For the text-containing cell, return its midpoint in (x, y) coordinate format. 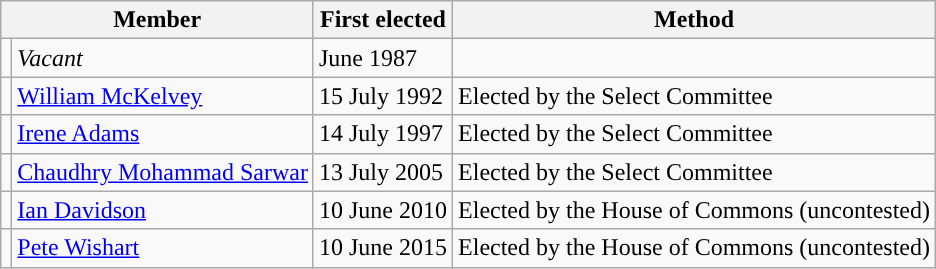
Vacant (163, 58)
June 1987 (382, 58)
William McKelvey (163, 96)
Member (158, 20)
Chaudhry Mohammad Sarwar (163, 172)
10 June 2015 (382, 248)
Method (694, 20)
Ian Davidson (163, 210)
14 July 1997 (382, 134)
13 July 2005 (382, 172)
First elected (382, 20)
10 June 2010 (382, 210)
15 July 1992 (382, 96)
Irene Adams (163, 134)
Pete Wishart (163, 248)
